Extract the (X, Y) coordinate from the center of the cell holding the provided text.  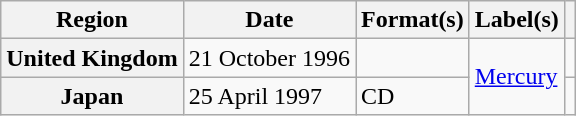
Mercury (516, 77)
CD (413, 96)
Format(s) (413, 20)
Japan (92, 96)
Date (269, 20)
21 October 1996 (269, 58)
25 April 1997 (269, 96)
United Kingdom (92, 58)
Region (92, 20)
Label(s) (516, 20)
